Return [X, Y] of the center of cell containing provided text 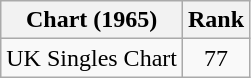
UK Singles Chart [92, 58]
Rank [216, 20]
Chart (1965) [92, 20]
77 [216, 58]
